Search for the cell housing the specified text and yield its [X, Y] center coordinate. 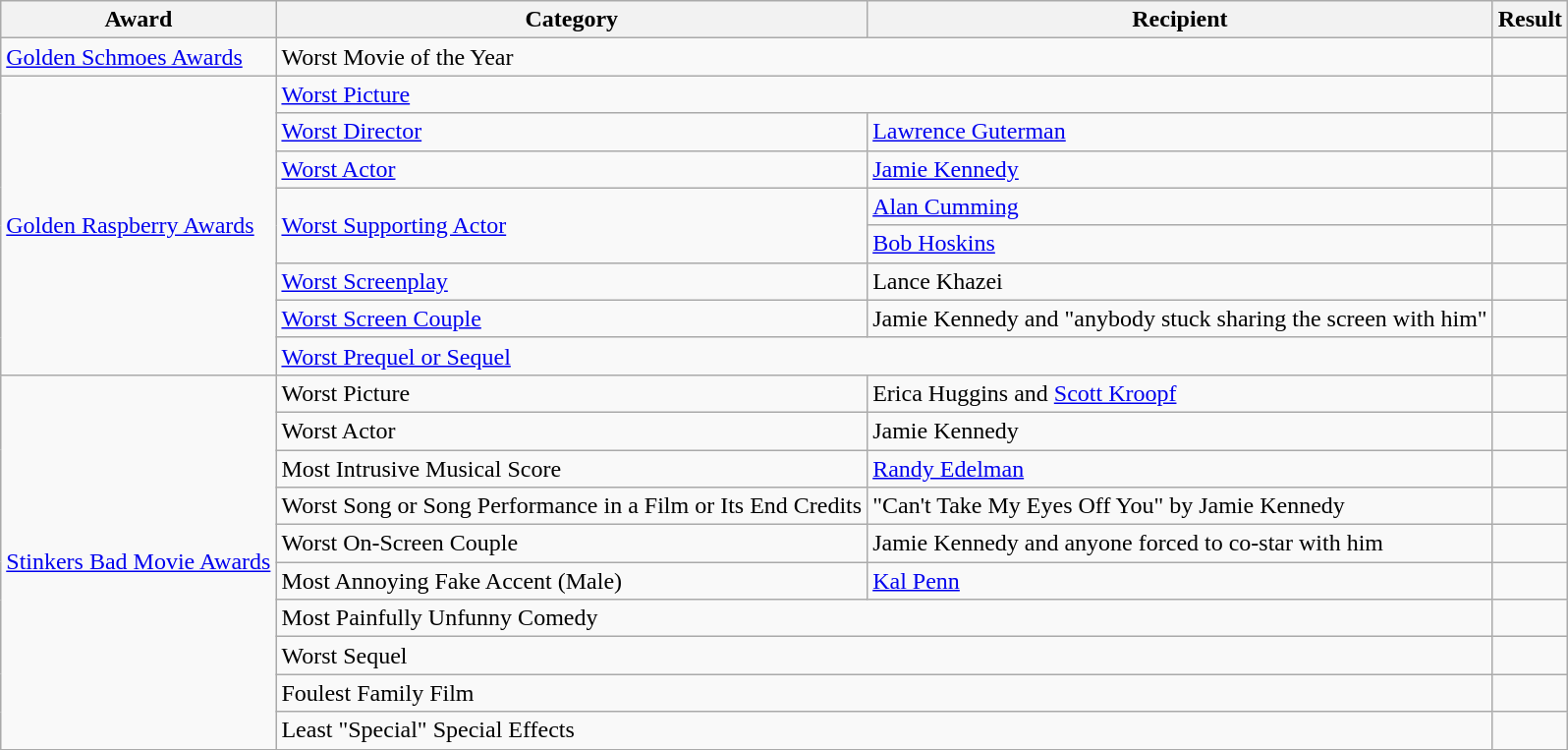
Lance Khazei [1181, 281]
Stinkers Bad Movie Awards [139, 562]
Result [1530, 20]
Golden Schmoes Awards [139, 57]
"Can't Take My Eyes Off You" by Jamie Kennedy [1181, 506]
Foulest Family Film [884, 693]
Least "Special" Special Effects [884, 730]
Worst On-Screen Couple [572, 544]
Golden Raspberry Awards [139, 225]
Erica Huggins and Scott Kroopf [1181, 393]
Worst Song or Song Performance in a Film or Its End Credits [572, 506]
Worst Screenplay [572, 281]
Worst Sequel [884, 656]
Lawrence Guterman [1181, 132]
Bob Hoskins [1181, 244]
Worst Movie of the Year [884, 57]
Worst Supporting Actor [572, 225]
Alan Cumming [1181, 206]
Most Painfully Unfunny Comedy [884, 618]
Jamie Kennedy and anyone forced to co-star with him [1181, 544]
Jamie Kennedy and "anybody stuck sharing the screen with him" [1181, 318]
Kal Penn [1181, 581]
Award [139, 20]
Recipient [1181, 20]
Worst Director [572, 132]
Most Intrusive Musical Score [572, 469]
Randy Edelman [1181, 469]
Most Annoying Fake Accent (Male) [572, 581]
Worst Prequel or Sequel [884, 356]
Category [572, 20]
Worst Screen Couple [572, 318]
